Extract the (x, y) coordinate from the center of the cell holding the provided text.  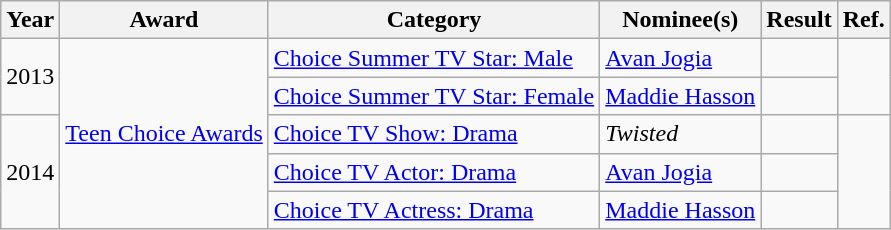
Choice Summer TV Star: Female (434, 96)
Teen Choice Awards (164, 134)
Choice TV Show: Drama (434, 134)
Category (434, 20)
Choice TV Actor: Drama (434, 172)
Result (799, 20)
Choice Summer TV Star: Male (434, 58)
Ref. (864, 20)
Nominee(s) (680, 20)
Choice TV Actress: Drama (434, 210)
2013 (30, 77)
Twisted (680, 134)
Year (30, 20)
Award (164, 20)
2014 (30, 172)
